Search for the cell housing the specified text and yield its (x, y) center coordinate. 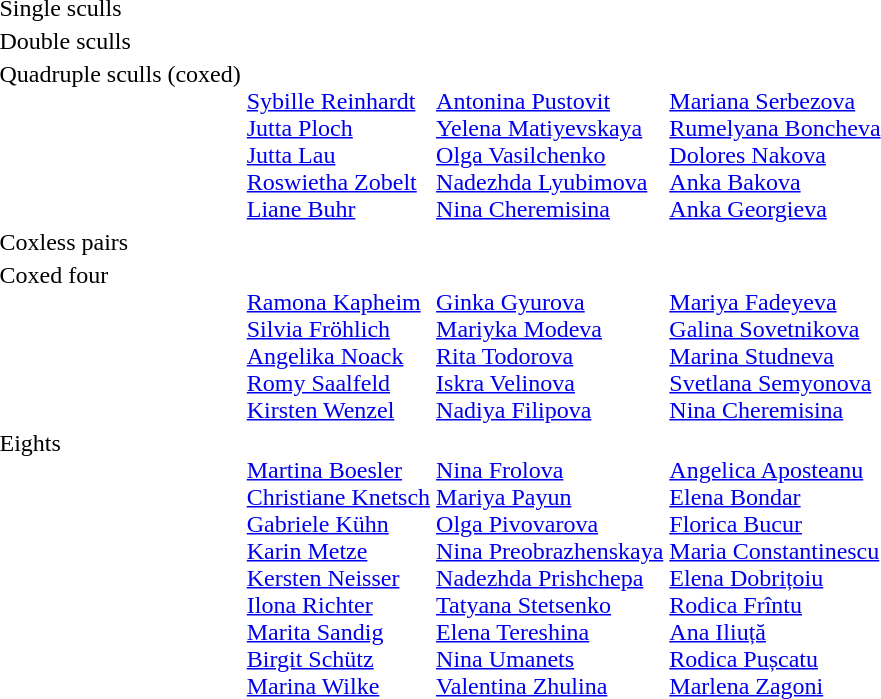
Sybille ReinhardtJutta PlochJutta LauRoswietha ZobeltLiane Buhr (338, 142)
Ginka GyurovaMariyka ModevaRita TodorovaIskra VelinovaNadiya Filipova (550, 342)
Antonina PustovitYelena MatiyevskayaOlga VasilchenkoNadezhda LyubimovaNina Cheremisina (550, 142)
Ramona KapheimSilvia FröhlichAngelika NoackRomy SaalfeldKirsten Wenzel (338, 342)
